Return [X, Y] of the center of cell containing provided text 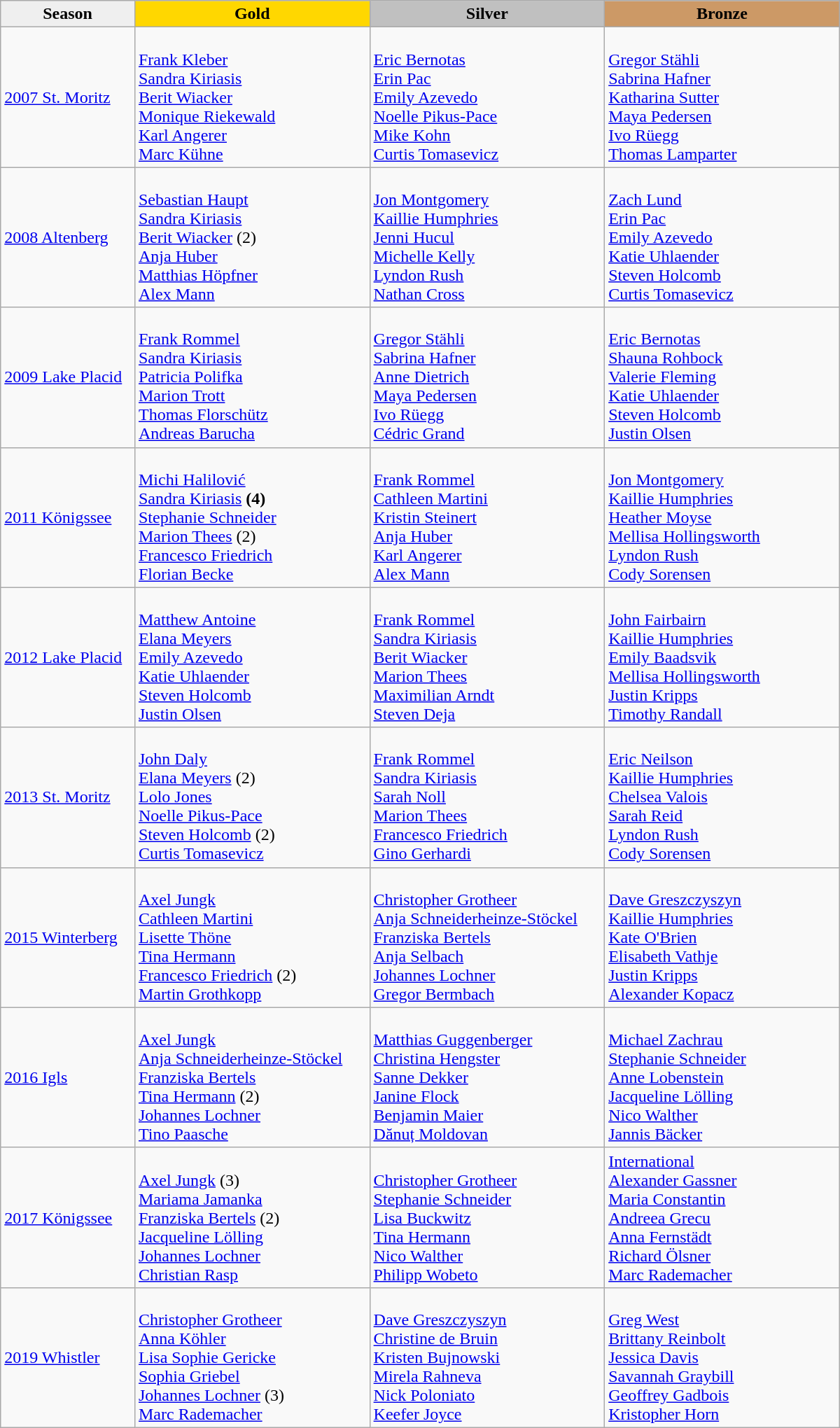
Frank RommelSandra KiriasisSarah NollMarion TheesFrancesco FriedrichGino Gerhardi [487, 797]
Frank KleberSandra KiriasisBerit WiackerMonique RiekewaldKarl AngererMarc Kühne [252, 97]
Christopher GrotheerStephanie SchneiderLisa BuckwitzTina HermannNico WaltherPhilipp Wobeto [487, 1217]
2019 Whistler [68, 1357]
Jon MontgomeryKaillie HumphriesJenni HuculMichelle KellyLyndon RushNathan Cross [487, 237]
2012 Lake Placid [68, 657]
Zach LundErin PacEmily AzevedoKatie UhlaenderSteven HolcombCurtis Tomasevicz [722, 237]
Gregor StähliSabrina HafnerKatharina SutterMaya PedersenIvo RüeggThomas Lamparter [722, 97]
Matthias GuggenbergerChristina HengsterSanne DekkerJanine FlockBenjamin MaierDănuț Moldovan [487, 1077]
Matthew AntoineElana MeyersEmily AzevedoKatie UhlaenderSteven HolcombJustin Olsen [252, 657]
Silver [487, 14]
2013 St. Moritz [68, 797]
Michi HalilovićSandra Kiriasis (4)Stephanie SchneiderMarion Thees (2)Francesco FriedrichFlorian Becke [252, 517]
2015 Winterberg [68, 937]
Greg WestBrittany ReinboltJessica DavisSavannah GraybillGeoffrey GadboisKristopher Horn [722, 1357]
Dave GreszczyszynKaillie HumphriesKate O'BrienElisabeth VathjeJustin KrippsAlexander Kopacz [722, 937]
International Alexander Gassner Maria Constantin Andreea Grecu Anna Fernstädt Richard Ölsner Marc Rademacher [722, 1217]
Eric BernotasErin PacEmily AzevedoNoelle Pikus-PaceMike KohnCurtis Tomasevicz [487, 97]
Frank RommelCathleen MartiniKristin SteinertAnja HuberKarl AngererAlex Mann [487, 517]
Frank RommelSandra KiriasisPatricia PolifkaMarion TrottThomas FlorschützAndreas Barucha [252, 377]
Season [68, 14]
Bronze [722, 14]
Sebastian HauptSandra KiriasisBerit Wiacker (2)Anja HuberMatthias HöpfnerAlex Mann [252, 237]
John FairbairnKaillie HumphriesEmily BaadsvikMellisa HollingsworthJustin KrippsTimothy Randall [722, 657]
2017 Königssee [68, 1217]
Dave GreszczyszynChristine de BruinKristen BujnowskiMirela RahnevaNick PoloniatoKeefer Joyce [487, 1357]
2008 Altenberg [68, 237]
2007 St. Moritz [68, 97]
John DalyElana Meyers (2)Lolo JonesNoelle Pikus-PaceSteven Holcomb (2)Curtis Tomasevicz [252, 797]
Christopher GrotheerAnna KöhlerLisa Sophie GerickeSophia GriebelJohannes Lochner (3)Marc Rademacher [252, 1357]
Axel JungkCathleen MartiniLisette ThöneTina HermannFrancesco Friedrich (2)Martin Grothkopp [252, 937]
Axel Jungk (3)Mariama JamankaFranziska Bertels (2)Jacqueline LöllingJohannes LochnerChristian Rasp [252, 1217]
Jon MontgomeryKaillie HumphriesHeather MoyseMellisa HollingsworthLyndon RushCody Sorensen [722, 517]
2016 Igls [68, 1077]
Michael ZachrauStephanie SchneiderAnne LobensteinJacqueline LöllingNico WaltherJannis Bäcker [722, 1077]
Eric BernotasShauna RohbockValerie FlemingKatie UhlaenderSteven HolcombJustin Olsen [722, 377]
Gold [252, 14]
Christopher GrotheerAnja Schneiderheinze-StöckelFranziska BertelsAnja SelbachJohannes LochnerGregor Bermbach [487, 937]
2009 Lake Placid [68, 377]
Gregor StähliSabrina HafnerAnne DietrichMaya PedersenIvo RüeggCédric Grand [487, 377]
Eric NeilsonKaillie HumphriesChelsea ValoisSarah ReidLyndon RushCody Sorensen [722, 797]
Axel JungkAnja Schneiderheinze-StöckelFranziska BertelsTina Hermann (2)Johannes LochnerTino Paasche [252, 1077]
Frank RommelSandra KiriasisBerit WiackerMarion TheesMaximilian ArndtSteven Deja [487, 657]
2011 Königssee [68, 517]
